Find where the given text appears and provide that cell's center as [x, y] coordinate. 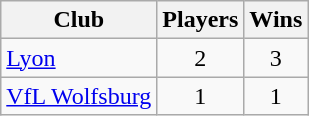
VfL Wolfsburg [79, 96]
Lyon [79, 58]
2 [200, 58]
3 [276, 58]
Wins [276, 20]
Players [200, 20]
Club [79, 20]
